Extract the [x, y] coordinate from the center of the cell holding the provided text.  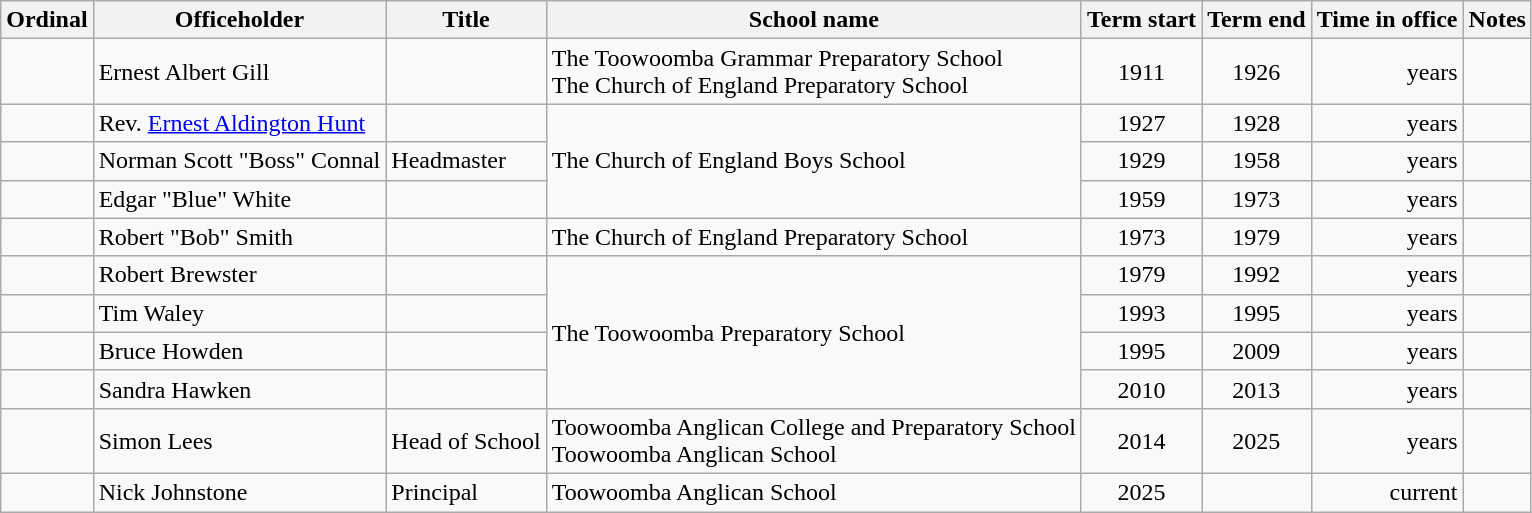
Edgar "Blue" White [240, 199]
Headmaster [466, 161]
The Toowoomba Preparatory School [814, 332]
1911 [1141, 72]
Rev. Ernest Aldington Hunt [240, 123]
2009 [1257, 351]
Ernest Albert Gill [240, 72]
Toowoomba Anglican College and Preparatory SchoolToowoomba Anglican School [814, 440]
Notes [1497, 20]
Nick Johnstone [240, 492]
The Church of England Boys School [814, 161]
1958 [1257, 161]
The Church of England Preparatory School [814, 237]
Robert Brewster [240, 275]
Toowoomba Anglican School [814, 492]
Ordinal [47, 20]
Principal [466, 492]
Sandra Hawken [240, 389]
2010 [1141, 389]
1992 [1257, 275]
The Toowoomba Grammar Preparatory SchoolThe Church of England Preparatory School [814, 72]
1993 [1141, 313]
2014 [1141, 440]
1928 [1257, 123]
Tim Waley [240, 313]
1927 [1141, 123]
1926 [1257, 72]
Head of School [466, 440]
current [1387, 492]
School name [814, 20]
Norman Scott "Boss" Connal [240, 161]
1929 [1141, 161]
Robert "Bob" Smith [240, 237]
Simon Lees [240, 440]
Bruce Howden [240, 351]
2013 [1257, 389]
1959 [1141, 199]
Term start [1141, 20]
Title [466, 20]
Officeholder [240, 20]
Term end [1257, 20]
Time in office [1387, 20]
